For the text-containing cell, return its midpoint in [X, Y] coordinate format. 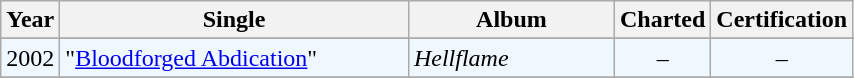
Certification [782, 20]
Charted [662, 20]
Single [234, 20]
"Bloodforged Abdication" [234, 58]
Album [511, 20]
Hellflame [511, 58]
2002 [30, 58]
Year [30, 20]
